Scan for the cell matching the given text and deliver its (x, y) coordinate at center. 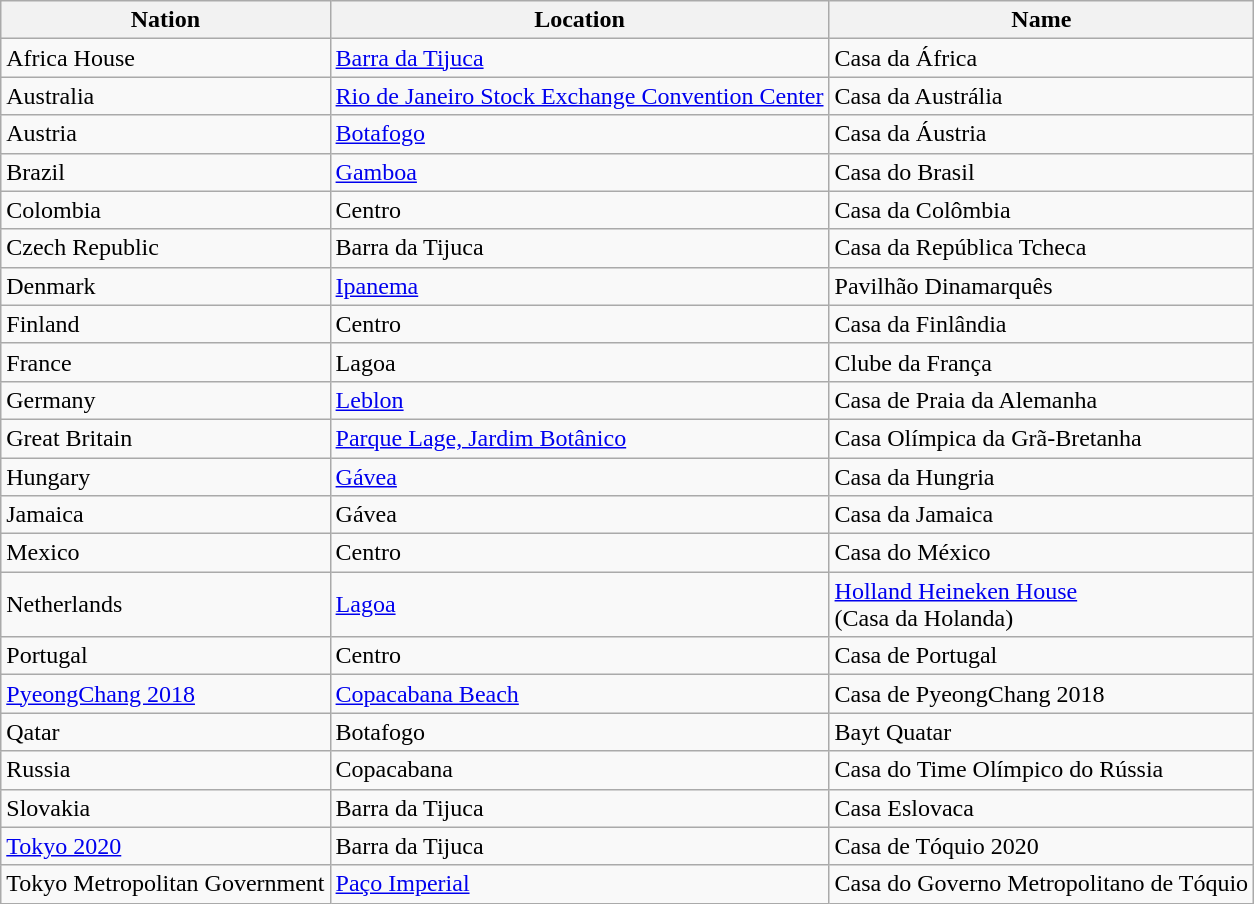
Name (1042, 20)
Denmark (166, 286)
Casa Olímpica da Grã-Bretanha (1042, 438)
Holland Heineken House(Casa da Holanda) (1042, 604)
Casa do México (1042, 553)
Leblon (580, 400)
Casa da Áustria (1042, 134)
Gamboa (580, 172)
Portugal (166, 656)
Australia (166, 96)
Brazil (166, 172)
Casa da Austrália (1042, 96)
Casa do Governo Metropolitano de Tóquio (1042, 884)
Copacabana (580, 770)
Rio de Janeiro Stock Exchange Convention Center (580, 96)
Casa de Praia da Alemanha (1042, 400)
Casa da Colômbia (1042, 210)
Casa de PyeongChang 2018 (1042, 694)
Great Britain (166, 438)
Finland (166, 324)
Jamaica (166, 515)
Casa de Portugal (1042, 656)
Hungary (166, 477)
Parque Lage, Jardim Botânico (580, 438)
Casa da África (1042, 58)
Nation (166, 20)
Casa Eslovaca (1042, 808)
Pavilhão Dinamarquês (1042, 286)
Ipanema (580, 286)
Czech Republic (166, 248)
Africa House (166, 58)
France (166, 362)
Mexico (166, 553)
Paço Imperial (580, 884)
Casa de Tóquio 2020 (1042, 846)
Copacabana Beach (580, 694)
Casa do Time Olímpico do Rússia (1042, 770)
Casa da República Tcheca (1042, 248)
Casa do Brasil (1042, 172)
Qatar (166, 732)
PyeongChang 2018 (166, 694)
Clube da França (1042, 362)
Germany (166, 400)
Austria (166, 134)
Casa da Hungria (1042, 477)
Netherlands (166, 604)
Tokyo Metropolitan Government (166, 884)
Casa da Finlândia (1042, 324)
Slovakia (166, 808)
Russia (166, 770)
Casa da Jamaica (1042, 515)
Location (580, 20)
Bayt Quatar (1042, 732)
Colombia (166, 210)
Tokyo 2020 (166, 846)
